Return the (X, Y) coordinate for the center point of the cell that contains the specified text.  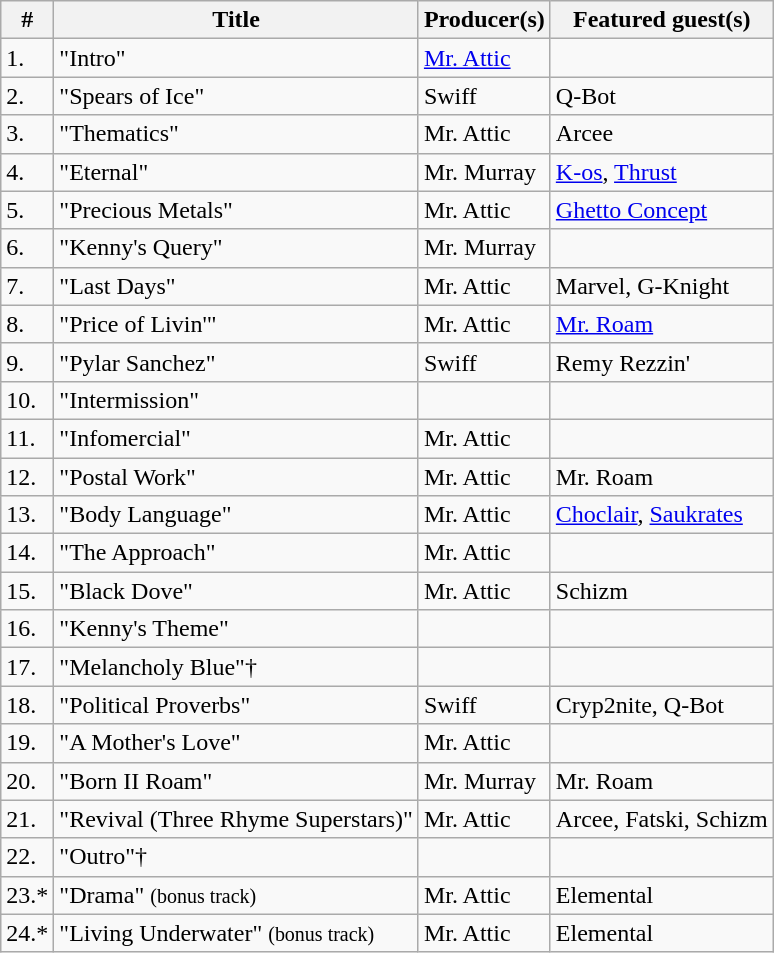
9. (28, 362)
Featured guest(s) (662, 20)
10. (28, 400)
6. (28, 248)
"Black Dove" (236, 591)
23.* (28, 895)
15. (28, 591)
Cryp2nite, Q-Bot (662, 705)
1. (28, 58)
"Body Language" (236, 515)
8. (28, 324)
Arcee, Fatski, Schizm (662, 819)
Q-Bot (662, 96)
Producer(s) (484, 20)
"Intermission" (236, 400)
"Born II Roam" (236, 781)
13. (28, 515)
18. (28, 705)
21. (28, 819)
"Pylar Sanchez" (236, 362)
# (28, 20)
24.* (28, 933)
"Last Days" (236, 286)
Title (236, 20)
14. (28, 553)
2. (28, 96)
Arcee (662, 134)
"Infomercial" (236, 438)
"Revival (Three Rhyme Superstars)" (236, 819)
"Eternal" (236, 172)
5. (28, 210)
"Intro" (236, 58)
Remy Rezzin' (662, 362)
11. (28, 438)
"Thematics" (236, 134)
20. (28, 781)
22. (28, 857)
16. (28, 629)
"A Mother's Love" (236, 743)
"Postal Work" (236, 477)
17. (28, 667)
19. (28, 743)
Ghetto Concept (662, 210)
"Living Underwater" (bonus track) (236, 933)
Schizm (662, 591)
7. (28, 286)
"Outro"† (236, 857)
Choclair, Saukrates (662, 515)
"Spears of Ice" (236, 96)
"Political Proverbs" (236, 705)
"The Approach" (236, 553)
"Price of Livin'" (236, 324)
"Precious Metals" (236, 210)
"Kenny's Theme" (236, 629)
"Melancholy Blue"† (236, 667)
K-os, Thrust (662, 172)
Marvel, G-Knight (662, 286)
"Drama" (bonus track) (236, 895)
"Kenny's Query" (236, 248)
4. (28, 172)
3. (28, 134)
12. (28, 477)
